Find where the given text appears and provide that cell's center as [x, y] coordinate. 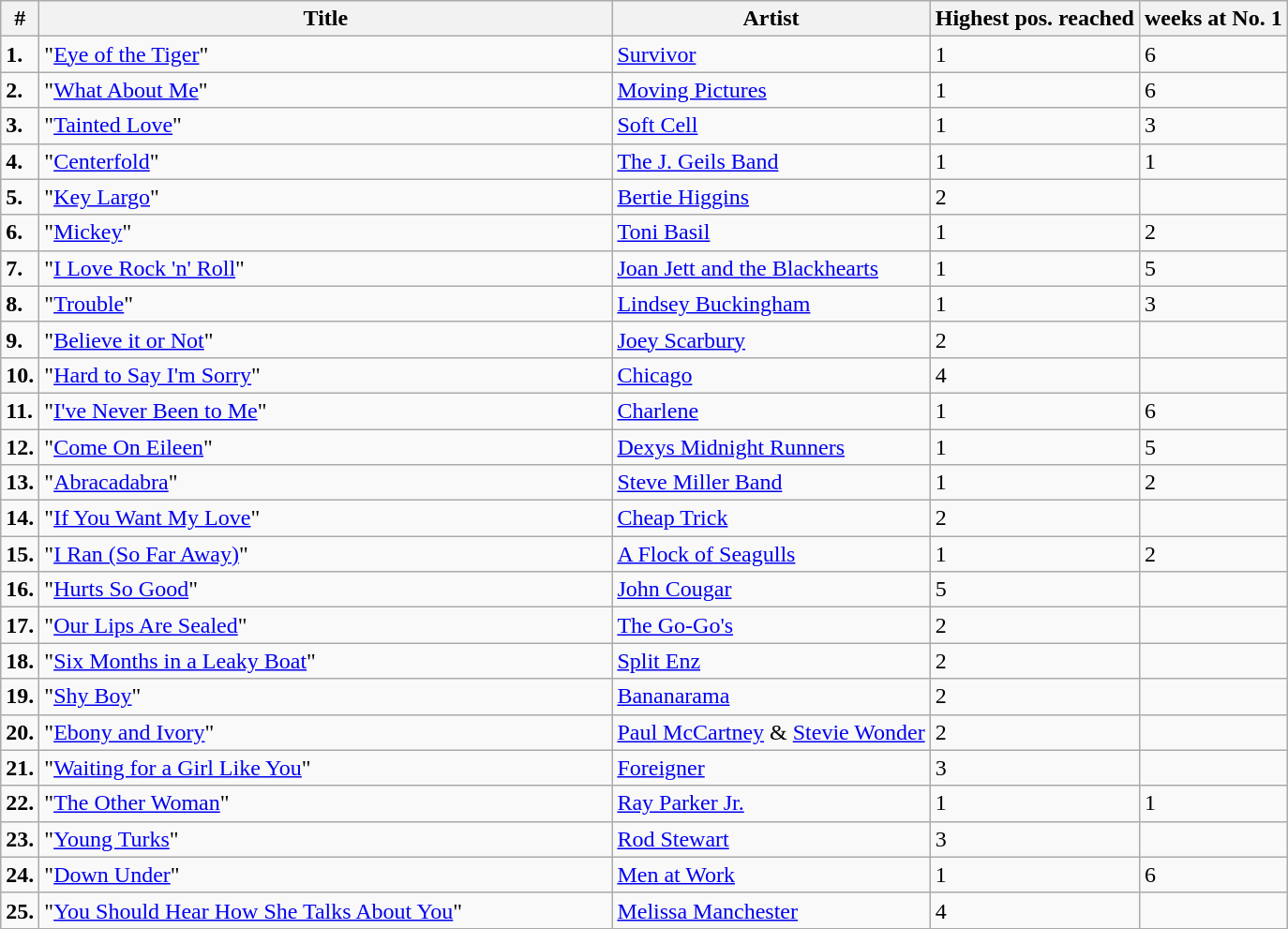
"Hurts So Good" [326, 590]
The J. Geils Band [771, 161]
"Hard to Say I'm Sorry" [326, 375]
"Mickey" [326, 232]
11. [21, 411]
The Go-Go's [771, 625]
5. [21, 197]
"Key Largo" [326, 197]
"Waiting for a Girl Like You" [326, 768]
John Cougar [771, 590]
24. [21, 875]
"Eye of the Tiger" [326, 54]
# [21, 19]
2. [21, 90]
Split Enz [771, 661]
25. [21, 910]
"I Ran (So Far Away)" [326, 554]
"Believe it or Not" [326, 339]
Joan Jett and the Blackhearts [771, 268]
Paul McCartney & Stevie Wonder [771, 732]
"If You Want My Love" [326, 518]
23. [21, 839]
Ray Parker Jr. [771, 803]
20. [21, 732]
Bertie Higgins [771, 197]
"Abracadabra" [326, 483]
9. [21, 339]
4. [21, 161]
"The Other Woman" [326, 803]
14. [21, 518]
Title [326, 19]
7. [21, 268]
13. [21, 483]
"What About Me" [326, 90]
"Tainted Love" [326, 126]
A Flock of Seagulls [771, 554]
Joey Scarbury [771, 339]
Toni Basil [771, 232]
weeks at No. 1 [1213, 19]
16. [21, 590]
Moving Pictures [771, 90]
"I've Never Been to Me" [326, 411]
"Ebony and Ivory" [326, 732]
Men at Work [771, 875]
"I Love Rock 'n' Roll" [326, 268]
Survivor [771, 54]
Artist [771, 19]
"Six Months in a Leaky Boat" [326, 661]
1. [21, 54]
Melissa Manchester [771, 910]
Charlene [771, 411]
Highest pos. reached [1035, 19]
"Young Turks" [326, 839]
19. [21, 697]
6. [21, 232]
21. [21, 768]
Steve Miller Band [771, 483]
Soft Cell [771, 126]
Rod Stewart [771, 839]
"Centerfold" [326, 161]
"Down Under" [326, 875]
"Shy Boy" [326, 697]
"Trouble" [326, 304]
"Our Lips Are Sealed" [326, 625]
Foreigner [771, 768]
8. [21, 304]
Lindsey Buckingham [771, 304]
Chicago [771, 375]
22. [21, 803]
Dexys Midnight Runners [771, 447]
Bananarama [771, 697]
12. [21, 447]
10. [21, 375]
3. [21, 126]
"Come On Eileen" [326, 447]
18. [21, 661]
15. [21, 554]
"You Should Hear How She Talks About You" [326, 910]
17. [21, 625]
Cheap Trick [771, 518]
